For the text-containing cell, return its midpoint in [x, y] coordinate format. 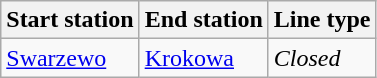
Closed [322, 58]
Swarzewo [70, 58]
Start station [70, 20]
Line type [322, 20]
End station [204, 20]
Krokowa [204, 58]
